Scan for the cell matching the given text and deliver its [X, Y] coordinate at center. 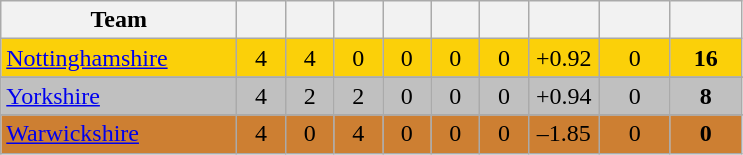
+0.94 [564, 96]
Nottinghamshire [119, 58]
16 [706, 58]
–1.85 [564, 134]
Team [119, 20]
8 [706, 96]
+0.92 [564, 58]
Warwickshire [119, 134]
Yorkshire [119, 96]
